Return [X, Y] of the center of cell containing provided text 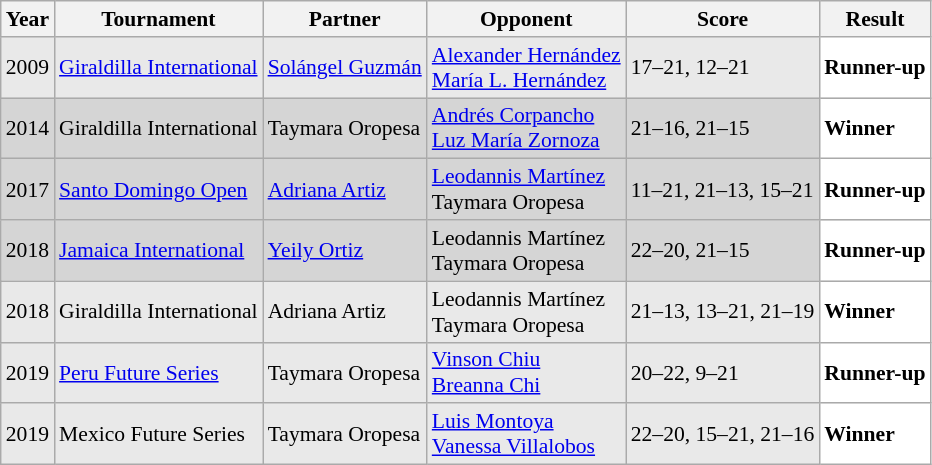
2014 [28, 128]
Solángel Guzmán [345, 68]
Santo Domingo Open [158, 190]
Tournament [158, 19]
22–20, 21–15 [723, 250]
Andrés Corpancho Luz María Zornoza [526, 128]
Vinson Chiu Breanna Chi [526, 372]
21–16, 21–15 [723, 128]
Alexander Hernández María L. Hernández [526, 68]
Year [28, 19]
Jamaica International [158, 250]
Partner [345, 19]
21–13, 13–21, 21–19 [723, 312]
Score [723, 19]
22–20, 15–21, 21–16 [723, 434]
2017 [28, 190]
Peru Future Series [158, 372]
17–21, 12–21 [723, 68]
20–22, 9–21 [723, 372]
Yeily Ortiz [345, 250]
Mexico Future Series [158, 434]
Result [874, 19]
Luis Montoya Vanessa Villalobos [526, 434]
Opponent [526, 19]
2009 [28, 68]
11–21, 21–13, 15–21 [723, 190]
